Return [x, y] of the center of cell containing provided text 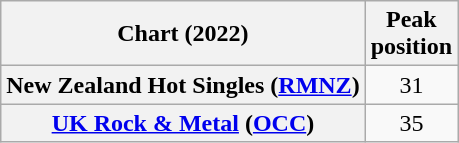
UK Rock & Metal (OCC) [183, 123]
New Zealand Hot Singles (RMNZ) [183, 85]
31 [411, 85]
Peakposition [411, 34]
35 [411, 123]
Chart (2022) [183, 34]
